Return [X, Y] of the center of cell containing provided text 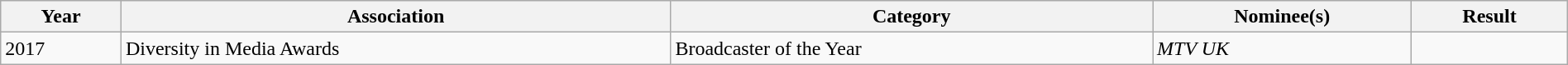
Broadcaster of the Year [911, 48]
Association [395, 17]
Diversity in Media Awards [395, 48]
Year [61, 17]
Result [1489, 17]
MTV UK [1282, 48]
2017 [61, 48]
Nominee(s) [1282, 17]
Category [911, 17]
